Locate the cell with the specified text and output its (X, Y) center coordinate. 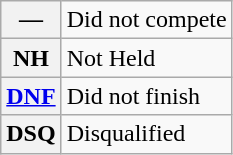
NH (31, 58)
Disqualified (146, 134)
Did not compete (146, 20)
— (31, 20)
Not Held (146, 58)
Did not finish (146, 96)
DNF (31, 96)
DSQ (31, 134)
